Capture the cell that displays the provided text and extract its (x, y) central coordinate. 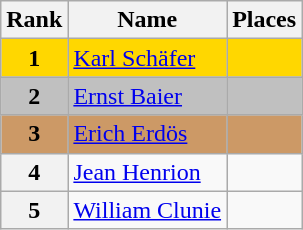
Erich Erdös (148, 134)
William Clunie (148, 210)
5 (34, 210)
1 (34, 58)
Rank (34, 20)
Places (264, 20)
Jean Henrion (148, 172)
Ernst Baier (148, 96)
2 (34, 96)
Karl Schäfer (148, 58)
3 (34, 134)
Name (148, 20)
4 (34, 172)
